Detect which cell encompasses the target text, then output its [x, y] center coordinate. 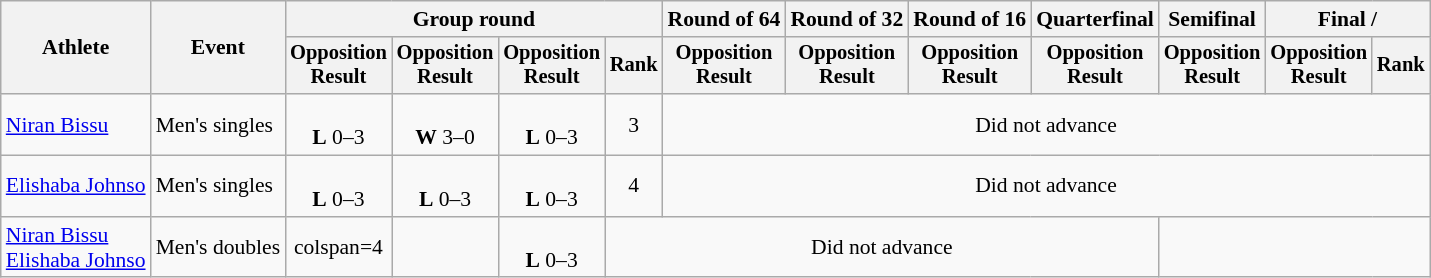
Group round [474, 19]
4 [634, 186]
colspan=4 [338, 248]
W 3–0 [446, 124]
Elishaba Johnso [76, 186]
Round of 32 [846, 19]
3 [634, 124]
Round of 64 [724, 19]
Niran Bissu [76, 124]
Event [218, 48]
Niran BissuElishaba Johnso [76, 248]
Men's doubles [218, 248]
Quarterfinal [1095, 19]
Semifinal [1212, 19]
Round of 16 [970, 19]
Final / [1347, 19]
Athlete [76, 48]
